Identify which cell holds the provided text, then report its [X, Y] central coordinate. 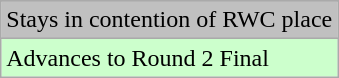
Stays in contention of RWC place [170, 20]
Advances to Round 2 Final [170, 58]
